Return the [x, y] coordinate for the center point of the cell that contains the specified text.  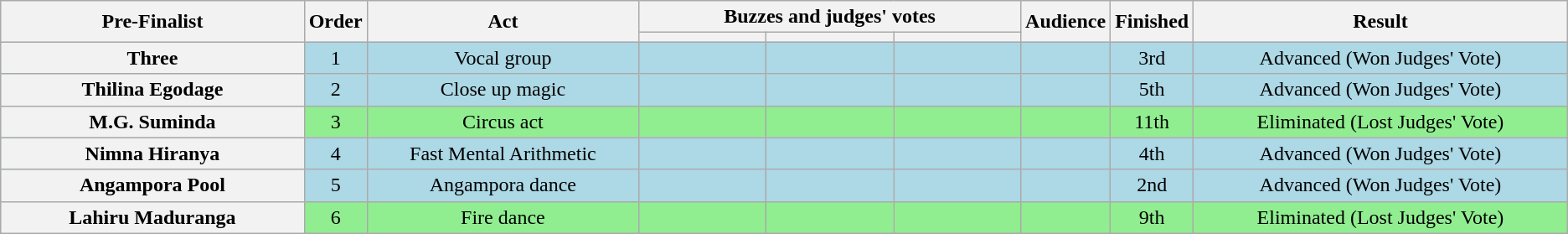
3 [335, 122]
1 [335, 58]
Lahiru Maduranga [152, 217]
2nd [1153, 185]
3rd [1153, 58]
Vocal group [503, 58]
6 [335, 217]
Buzzes and judges' votes [830, 17]
Angampora Pool [152, 185]
Angampora dance [503, 185]
5 [335, 185]
11th [1153, 122]
9th [1153, 217]
M.G. Suminda [152, 122]
4 [335, 153]
Fast Mental Arithmetic [503, 153]
Result [1380, 22]
Finished [1153, 22]
Circus act [503, 122]
4th [1153, 153]
Act [503, 22]
2 [335, 90]
Audience [1065, 22]
Thilina Egodage [152, 90]
Pre-Finalist [152, 22]
Order [335, 22]
Fire dance [503, 217]
Close up magic [503, 90]
Nimna Hiranya [152, 153]
Three [152, 58]
5th [1153, 90]
